Output the (X, Y) coordinate of the center of the cell containing the given text.  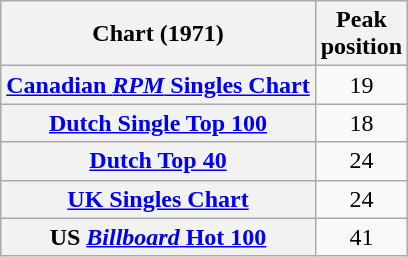
Peakposition (361, 34)
Chart (1971) (158, 34)
41 (361, 237)
US Billboard Hot 100 (158, 237)
19 (361, 85)
Canadian RPM Singles Chart (158, 85)
UK Singles Chart (158, 199)
18 (361, 123)
Dutch Top 40 (158, 161)
Dutch Single Top 100 (158, 123)
